From the cell containing the given text, extract its center point as [x, y] coordinate. 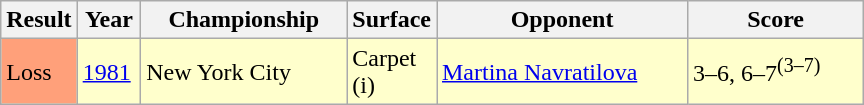
Carpet (i) [392, 72]
Martina Navratilova [562, 72]
Championship [244, 20]
Surface [392, 20]
1981 [109, 72]
Result [39, 20]
Loss [39, 72]
New York City [244, 72]
3–6, 6–7(3–7) [776, 72]
Year [109, 20]
Opponent [562, 20]
Score [776, 20]
